From the cell containing the given text, extract its center point as [X, Y] coordinate. 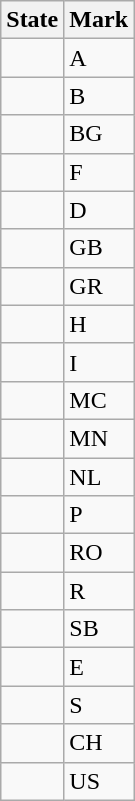
RO [99, 553]
GR [99, 286]
MC [99, 400]
SB [99, 629]
D [99, 210]
H [99, 324]
CH [99, 743]
State [32, 20]
US [99, 781]
I [99, 362]
B [99, 96]
S [99, 705]
A [99, 58]
F [99, 172]
E [99, 667]
Mark [99, 20]
P [99, 515]
NL [99, 477]
BG [99, 134]
MN [99, 438]
R [99, 591]
GB [99, 248]
